Search for the cell housing the specified text and yield its (x, y) center coordinate. 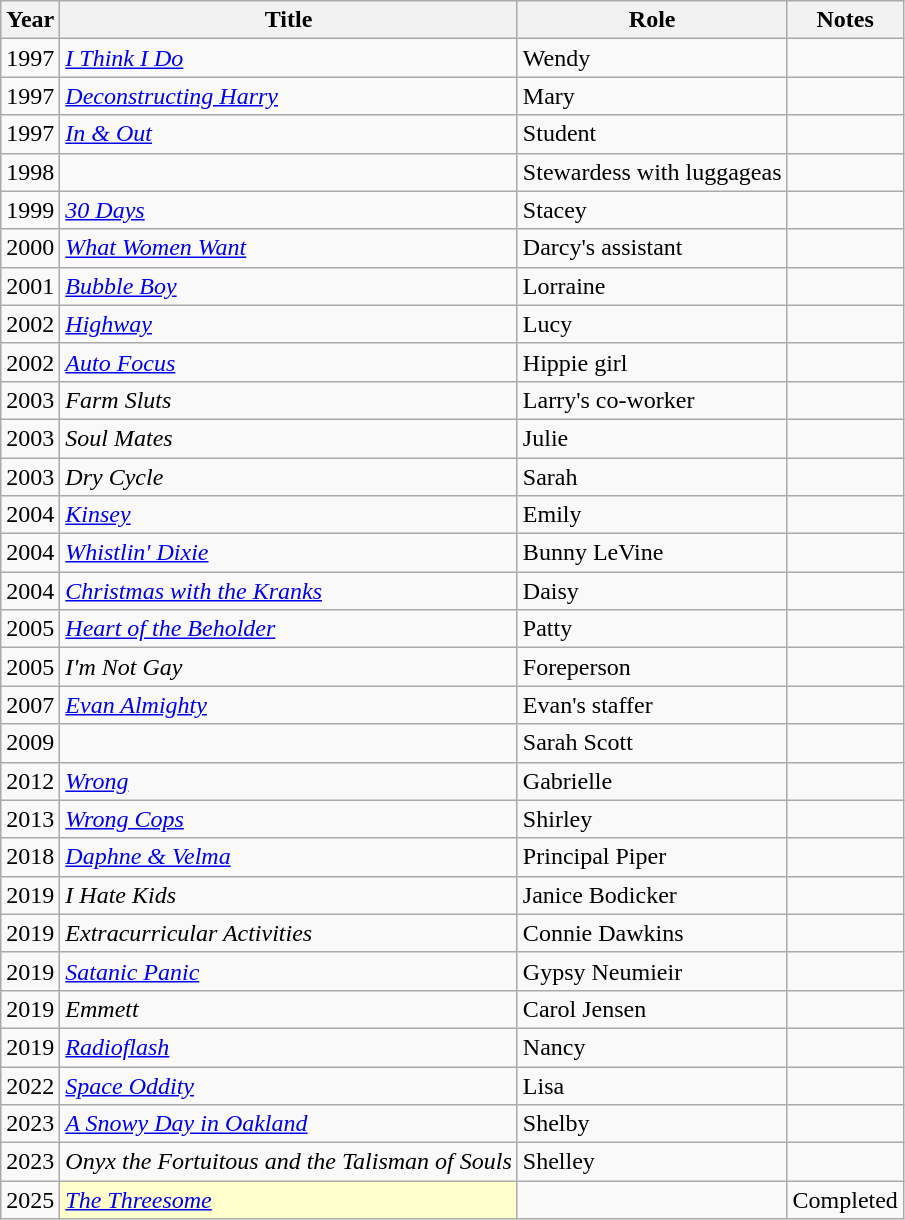
Wendy (652, 58)
Auto Focus (289, 362)
Christmas with the Kranks (289, 591)
Title (289, 20)
Emily (652, 515)
Wrong Cops (289, 819)
Shirley (652, 819)
Daisy (652, 591)
Dry Cycle (289, 477)
Sarah (652, 477)
2022 (30, 1085)
Gypsy Neumieir (652, 971)
2018 (30, 857)
2001 (30, 286)
Foreperson (652, 667)
Principal Piper (652, 857)
A Snowy Day in Oakland (289, 1124)
Onyx the Fortuitous and the Talisman of Souls (289, 1162)
Whistlin' Dixie (289, 553)
Space Oddity (289, 1085)
Shelby (652, 1124)
2007 (30, 705)
1998 (30, 172)
I Hate Kids (289, 895)
Emmett (289, 1009)
Sarah Scott (652, 743)
Darcy's assistant (652, 248)
Shelley (652, 1162)
Deconstructing Harry (289, 96)
Notes (845, 20)
Heart of the Beholder (289, 629)
I Think I Do (289, 58)
2000 (30, 248)
In & Out (289, 134)
Lisa (652, 1085)
Student (652, 134)
2013 (30, 819)
Evan's staffer (652, 705)
What Women Want (289, 248)
Lucy (652, 324)
Evan Almighty (289, 705)
The Threesome (289, 1200)
Julie (652, 438)
2012 (30, 781)
Role (652, 20)
2009 (30, 743)
Patty (652, 629)
Satanic Panic (289, 971)
Year (30, 20)
Completed (845, 1200)
I'm Not Gay (289, 667)
Lorraine (652, 286)
Stacey (652, 210)
Gabrielle (652, 781)
Daphne & Velma (289, 857)
Hippie girl (652, 362)
1999 (30, 210)
Kinsey (289, 515)
Wrong (289, 781)
30 Days (289, 210)
Mary (652, 96)
Carol Jensen (652, 1009)
Nancy (652, 1047)
Farm Sluts (289, 400)
Janice Bodicker (652, 895)
Extracurricular Activities (289, 933)
Stewardess with luggageas (652, 172)
Larry's co-worker (652, 400)
Bunny LeVine (652, 553)
Connie Dawkins (652, 933)
2025 (30, 1200)
Bubble Boy (289, 286)
Soul Mates (289, 438)
Radioflash (289, 1047)
Highway (289, 324)
